From the cell containing the given text, extract its center point as [X, Y] coordinate. 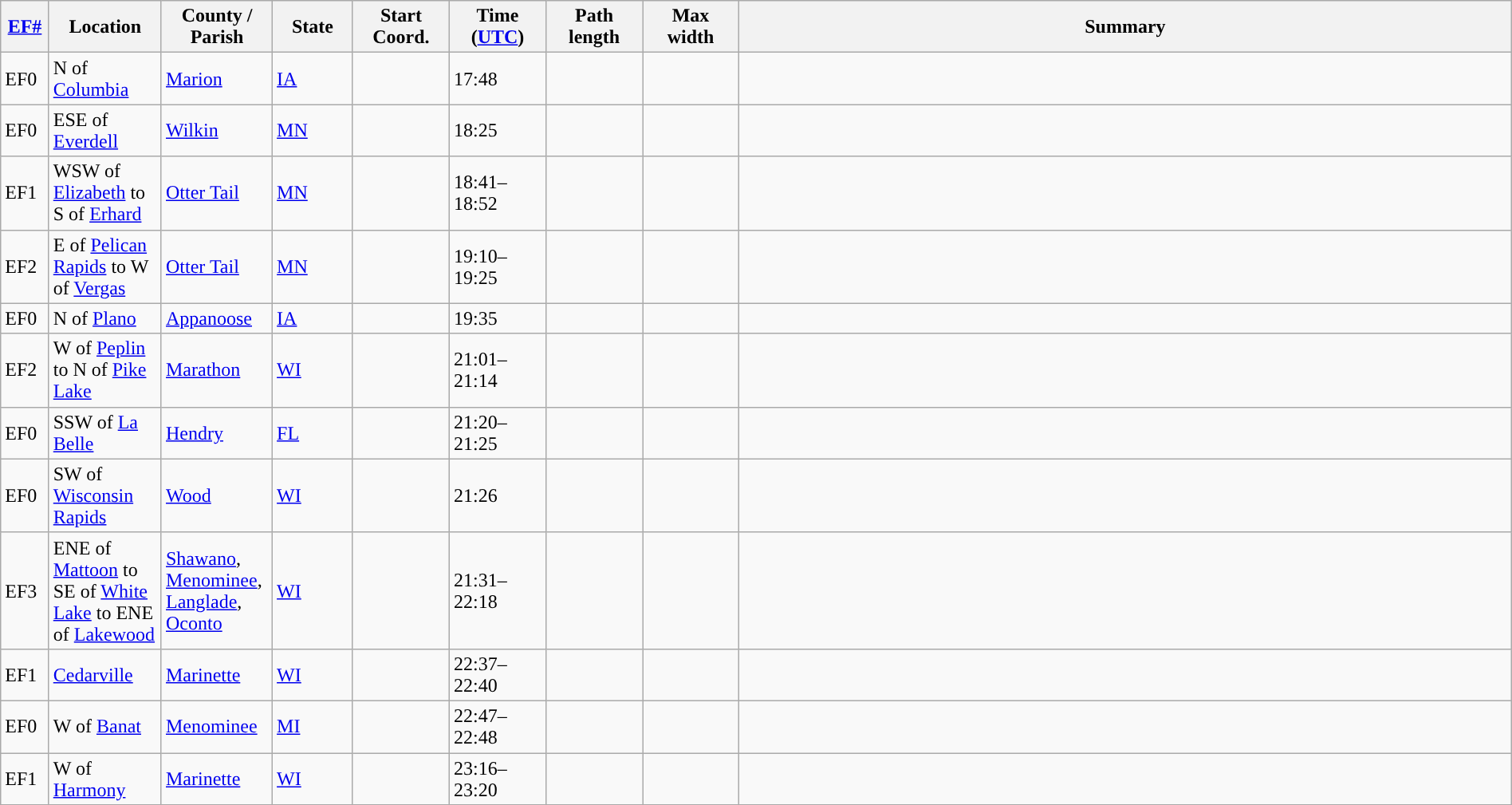
Summary [1126, 27]
Max width [691, 27]
21:01–21:14 [498, 370]
Menominee [217, 726]
18:41–18:52 [498, 193]
W of Banat [105, 726]
SSW of La Belle [105, 432]
Wilkin [217, 131]
Start Coord. [400, 27]
SW of Wisconsin Rapids [105, 495]
Path length [593, 27]
Marathon [217, 370]
Shawano, Menominee, Langlade, Oconto [217, 590]
EF3 [25, 590]
21:31–22:18 [498, 590]
Time (UTC) [498, 27]
21:20–21:25 [498, 432]
State [313, 27]
Appanoose [217, 318]
18:25 [498, 131]
FL [313, 432]
22:37–22:40 [498, 675]
N of Plano [105, 318]
Location [105, 27]
MI [313, 726]
W of Peplin to N of Pike Lake [105, 370]
EF# [25, 27]
E of Pelican Rapids to W of Vergas [105, 266]
County / Parish [217, 27]
Cedarville [105, 675]
Marion [217, 78]
N of Columbia [105, 78]
21:26 [498, 495]
WSW of Elizabeth to S of Erhard [105, 193]
17:48 [498, 78]
19:10–19:25 [498, 266]
23:16–23:20 [498, 779]
Hendry [217, 432]
W of Harmony [105, 779]
ESE of Everdell [105, 131]
19:35 [498, 318]
ENE of Mattoon to SE of White Lake to ENE of Lakewood [105, 590]
Wood [217, 495]
22:47–22:48 [498, 726]
